Identify which cell holds the provided text, then report its [x, y] central coordinate. 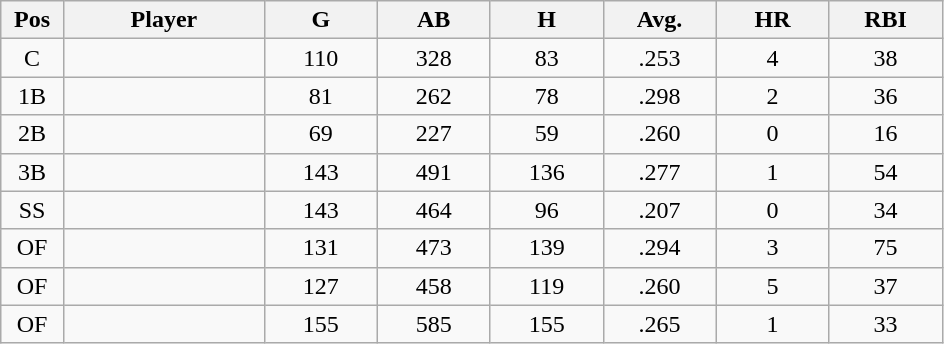
.253 [660, 58]
75 [886, 248]
C [32, 58]
.207 [660, 210]
458 [434, 286]
139 [546, 248]
4 [772, 58]
96 [546, 210]
36 [886, 96]
.294 [660, 248]
136 [546, 172]
5 [772, 286]
110 [320, 58]
.277 [660, 172]
HR [772, 20]
69 [320, 134]
3B [32, 172]
3 [772, 248]
AB [434, 20]
38 [886, 58]
83 [546, 58]
585 [434, 324]
Player [164, 20]
491 [434, 172]
RBI [886, 20]
78 [546, 96]
.298 [660, 96]
328 [434, 58]
34 [886, 210]
59 [546, 134]
.265 [660, 324]
131 [320, 248]
127 [320, 286]
2 [772, 96]
81 [320, 96]
H [546, 20]
Pos [32, 20]
1B [32, 96]
54 [886, 172]
2B [32, 134]
464 [434, 210]
262 [434, 96]
37 [886, 286]
Avg. [660, 20]
G [320, 20]
473 [434, 248]
33 [886, 324]
119 [546, 286]
16 [886, 134]
227 [434, 134]
SS [32, 210]
